Identify which cell holds the provided text, then report its (x, y) central coordinate. 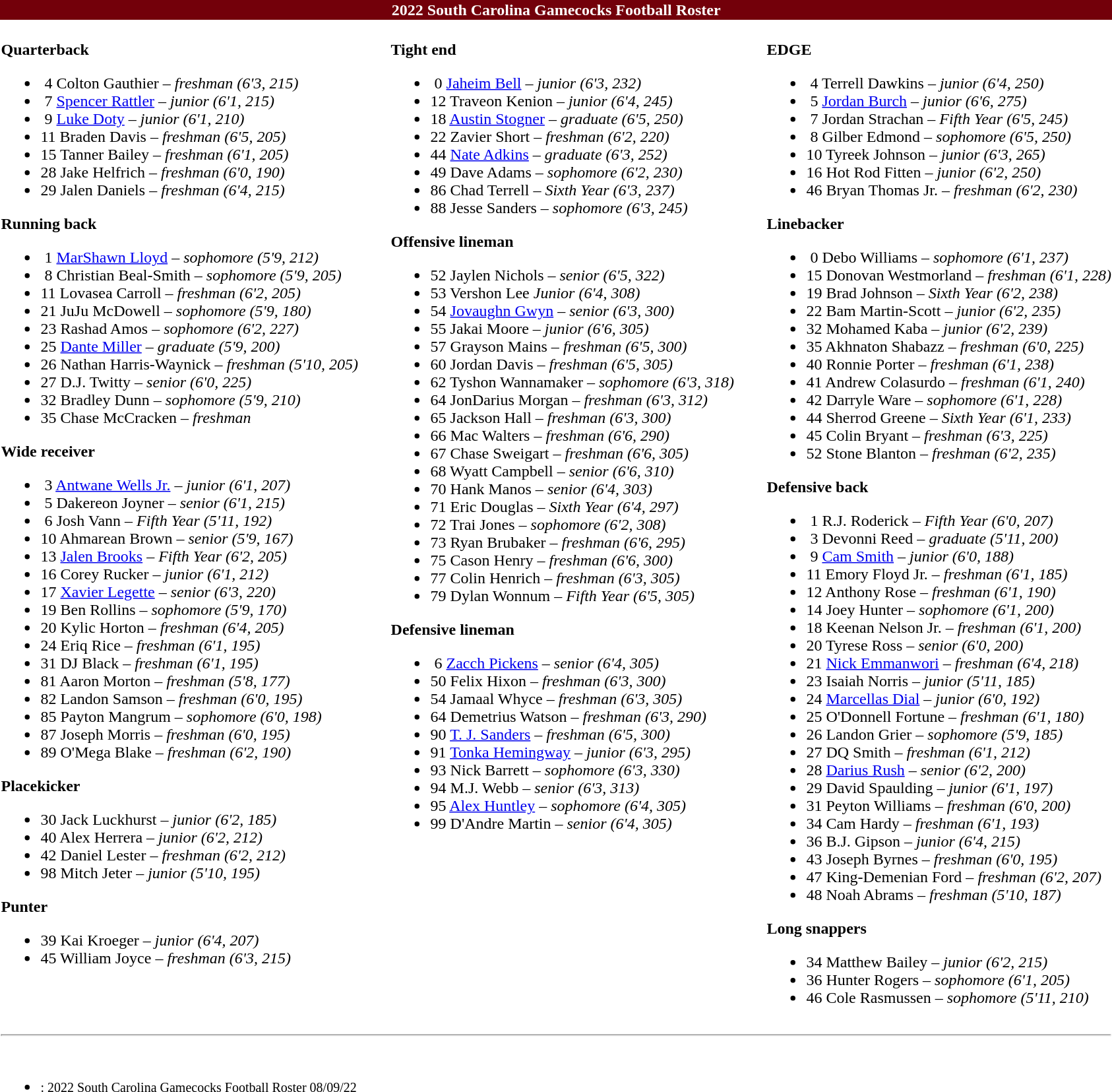
2022 South Carolina Gamecocks Football Roster (556, 10)
